From the cell containing the given text, extract its center point as (x, y) coordinate. 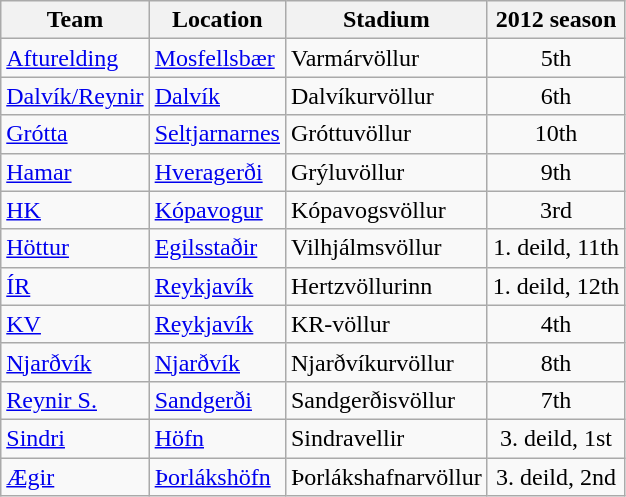
Team (75, 20)
KR-völlur (386, 324)
3. deild, 1st (556, 438)
Mosfellsbær (217, 58)
Sandgerði (217, 400)
Gróttuvöllur (386, 134)
Hertzvöllurinn (386, 286)
Stadium (386, 20)
Dalvík/Reynir (75, 96)
Höttur (75, 248)
Grýluvöllur (386, 172)
Seltjarnarnes (217, 134)
9th (556, 172)
3. deild, 2nd (556, 477)
Reynir S. (75, 400)
Höfn (217, 438)
Hamar (75, 172)
Kópavogur (217, 210)
Ægir (75, 477)
5th (556, 58)
1. deild, 11th (556, 248)
8th (556, 362)
Vilhjálmsvöllur (386, 248)
Njarðvíkurvöllur (386, 362)
7th (556, 400)
10th (556, 134)
Dalvík (217, 96)
Sindravellir (386, 438)
4th (556, 324)
Dalvíkurvöllur (386, 96)
Afturelding (75, 58)
KV (75, 324)
Varmárvöllur (386, 58)
Location (217, 20)
Grótta (75, 134)
Þorlákshafnarvöllur (386, 477)
Sandgerðisvöllur (386, 400)
2012 season (556, 20)
1. deild, 12th (556, 286)
6th (556, 96)
Þorlákshöfn (217, 477)
Egilsstaðir (217, 248)
3rd (556, 210)
ÍR (75, 286)
HK (75, 210)
Sindri (75, 438)
Hveragerði (217, 172)
Kópavogsvöllur (386, 210)
